For the text-containing cell, return its midpoint in [X, Y] coordinate format. 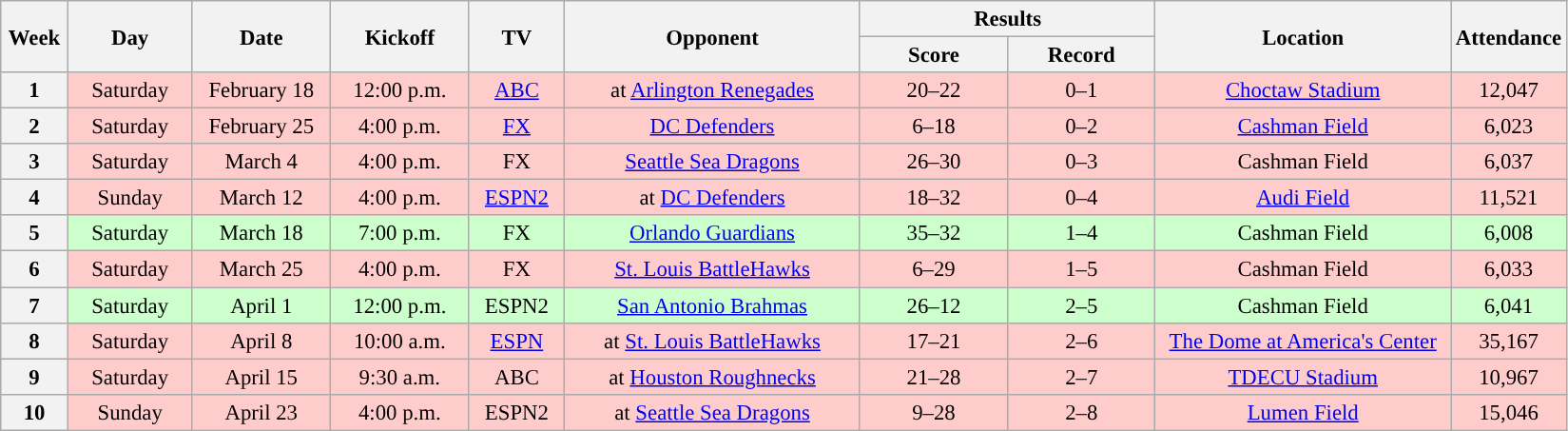
35–32 [934, 233]
6 [34, 269]
April 8 [261, 341]
at Houston Roughnecks [713, 377]
0–4 [1082, 198]
26–30 [934, 162]
3 [34, 162]
at Seattle Sea Dragons [713, 412]
Kickoff [400, 36]
Week [34, 36]
18–32 [934, 198]
Orlando Guardians [713, 233]
March 25 [261, 269]
at St. Louis BattleHawks [713, 341]
6–29 [934, 269]
11,521 [1509, 198]
0–3 [1082, 162]
April 23 [261, 412]
7 [34, 305]
6,037 [1509, 162]
5 [34, 233]
March 4 [261, 162]
1 [34, 90]
6,033 [1509, 269]
DC Defenders [713, 127]
10 [34, 412]
4 [34, 198]
12,047 [1509, 90]
Date [261, 36]
2 [34, 127]
1–4 [1082, 233]
35,167 [1509, 341]
March 12 [261, 198]
San Antonio Brahmas [713, 305]
2–5 [1082, 305]
2–8 [1082, 412]
15,046 [1509, 412]
1–5 [1082, 269]
at DC Defenders [713, 198]
6,023 [1509, 127]
TV [517, 36]
6,041 [1509, 305]
Day [129, 36]
Location [1303, 36]
Score [934, 55]
Record [1082, 55]
2–6 [1082, 341]
10:00 a.m. [400, 341]
at Arlington Renegades [713, 90]
9–28 [934, 412]
21–28 [934, 377]
26–12 [934, 305]
6,008 [1509, 233]
ESPN [517, 341]
8 [34, 341]
2–7 [1082, 377]
9:30 a.m. [400, 377]
Lumen Field [1303, 412]
The Dome at America's Center [1303, 341]
7:00 p.m. [400, 233]
20–22 [934, 90]
Opponent [713, 36]
TDECU Stadium [1303, 377]
April 15 [261, 377]
9 [34, 377]
April 1 [261, 305]
6–18 [934, 127]
March 18 [261, 233]
Attendance [1509, 36]
0–1 [1082, 90]
February 18 [261, 90]
17–21 [934, 341]
Seattle Sea Dragons [713, 162]
10,967 [1509, 377]
Audi Field [1303, 198]
0–2 [1082, 127]
February 25 [261, 127]
St. Louis BattleHawks [713, 269]
Results [1008, 19]
Choctaw Stadium [1303, 90]
